Provide the (X, Y) coordinate of the cell's center where the given text is located.  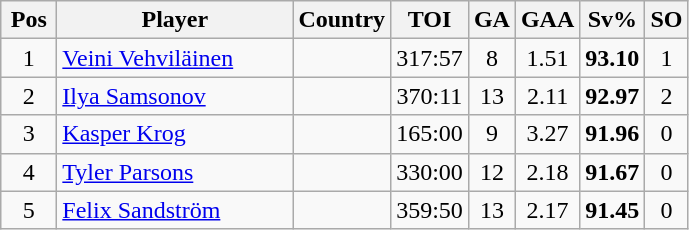
370:11 (430, 96)
Kasper Krog (175, 134)
4 (29, 172)
3 (29, 134)
92.97 (612, 96)
91.45 (612, 210)
93.10 (612, 58)
Veini Vehviläinen (175, 58)
3.27 (547, 134)
Country (342, 20)
8 (492, 58)
2.11 (547, 96)
91.67 (612, 172)
1.51 (547, 58)
Felix Sandström (175, 210)
91.96 (612, 134)
TOI (430, 20)
359:50 (430, 210)
GA (492, 20)
2.18 (547, 172)
330:00 (430, 172)
Tyler Parsons (175, 172)
9 (492, 134)
Pos (29, 20)
317:57 (430, 58)
5 (29, 210)
2.17 (547, 210)
12 (492, 172)
Ilya Samsonov (175, 96)
Player (175, 20)
GAA (547, 20)
Sv% (612, 20)
SO (666, 20)
165:00 (430, 134)
